For the text-containing cell, return its midpoint in [x, y] coordinate format. 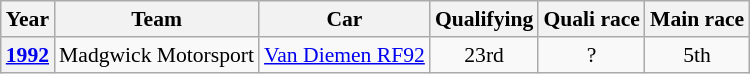
Team [156, 19]
23rd [484, 55]
5th [697, 55]
Car [344, 19]
1992 [28, 55]
Year [28, 19]
Quali race [592, 19]
Madgwick Motorsport [156, 55]
? [592, 55]
Qualifying [484, 19]
Van Diemen RF92 [344, 55]
Main race [697, 19]
